Pinpoint the cell where the given text exists, returning its (x, y) midpoint coordinate. 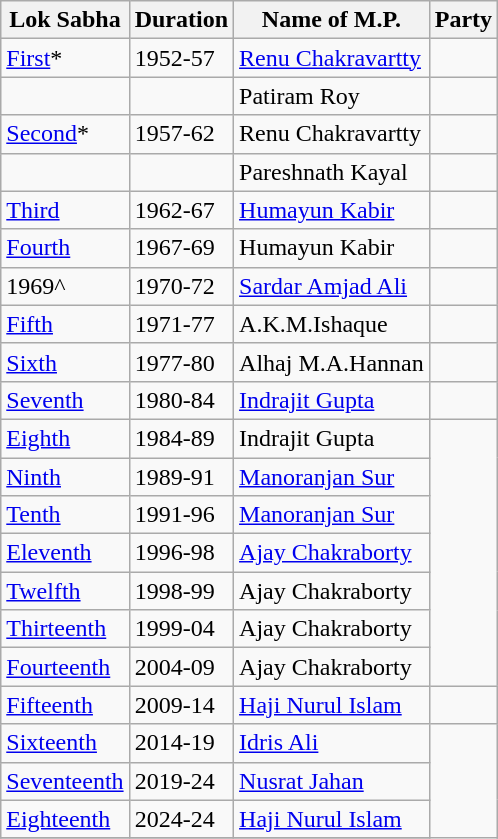
Duration (181, 20)
A.K.M.Ishaque (332, 324)
1957-62 (181, 134)
Fifth (65, 324)
1991-96 (181, 515)
1969^ (65, 286)
Lok Sabha (65, 20)
Pareshnath Kayal (332, 172)
Fifteenth (65, 705)
1962-67 (181, 210)
2014-19 (181, 743)
2004-09 (181, 667)
1970-72 (181, 286)
1996-98 (181, 553)
2019-24 (181, 781)
Sixth (65, 362)
Third (65, 210)
1980-84 (181, 400)
Tenth (65, 515)
Fourth (65, 248)
1999-04 (181, 629)
Fourteenth (65, 667)
Seventh (65, 400)
Party (463, 20)
Idris Ali (332, 743)
Twelfth (65, 591)
Second* (65, 134)
1989-91 (181, 477)
Seventeenth (65, 781)
Ninth (65, 477)
Alhaj M.A.Hannan (332, 362)
First* (65, 58)
Sardar Amjad Ali (332, 286)
1967-69 (181, 248)
Eighteenth (65, 819)
2024-24 (181, 819)
1984-89 (181, 438)
1971-77 (181, 324)
Eleventh (65, 553)
Sixteenth (65, 743)
2009-14 (181, 705)
Thirteenth (65, 629)
1998-99 (181, 591)
Nusrat Jahan (332, 781)
Name of M.P. (332, 20)
Eighth (65, 438)
1977-80 (181, 362)
Patiram Roy (332, 96)
1952-57 (181, 58)
